Locate the cell with the specified text and output its [x, y] center coordinate. 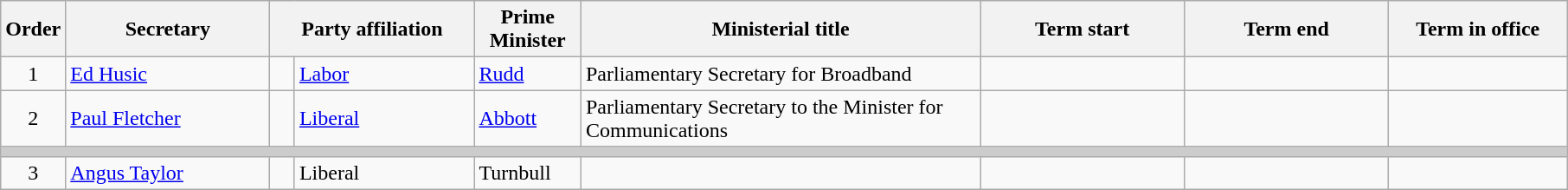
Paul Fletcher [168, 118]
Term start [1083, 29]
Term in office [1478, 29]
Secretary [168, 29]
Party affiliation [372, 29]
Ministerial title [781, 29]
Turnbull [528, 173]
Abbott [528, 118]
Labor [384, 74]
2 [33, 118]
Parliamentary Secretary to the Minister for Communications [781, 118]
Order [33, 29]
Prime Minister [528, 29]
Angus Taylor [168, 173]
1 [33, 74]
Parliamentary Secretary for Broadband [781, 74]
Rudd [528, 74]
Ed Husic [168, 74]
3 [33, 173]
Term end [1287, 29]
